For the text-containing cell, return its midpoint in (X, Y) coordinate format. 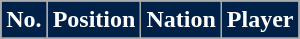
No. (24, 20)
Player (260, 20)
Position (94, 20)
Nation (181, 20)
